Pinpoint the cell where the given text exists, returning its (X, Y) midpoint coordinate. 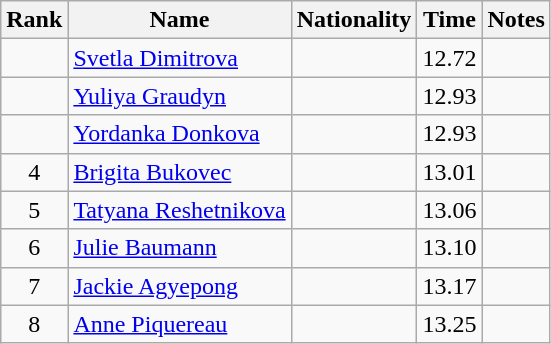
4 (34, 172)
Notes (516, 20)
Yordanka Donkova (180, 134)
Julie Baumann (180, 248)
Anne Piquereau (180, 324)
13.17 (450, 286)
13.06 (450, 210)
Rank (34, 20)
6 (34, 248)
8 (34, 324)
Svetla Dimitrova (180, 58)
Brigita Bukovec (180, 172)
Time (450, 20)
Nationality (354, 20)
Jackie Agyepong (180, 286)
13.01 (450, 172)
Tatyana Reshetnikova (180, 210)
Name (180, 20)
7 (34, 286)
13.25 (450, 324)
5 (34, 210)
13.10 (450, 248)
Yuliya Graudyn (180, 96)
12.72 (450, 58)
